Return the (X, Y) coordinate for the center point of the cell that contains the specified text.  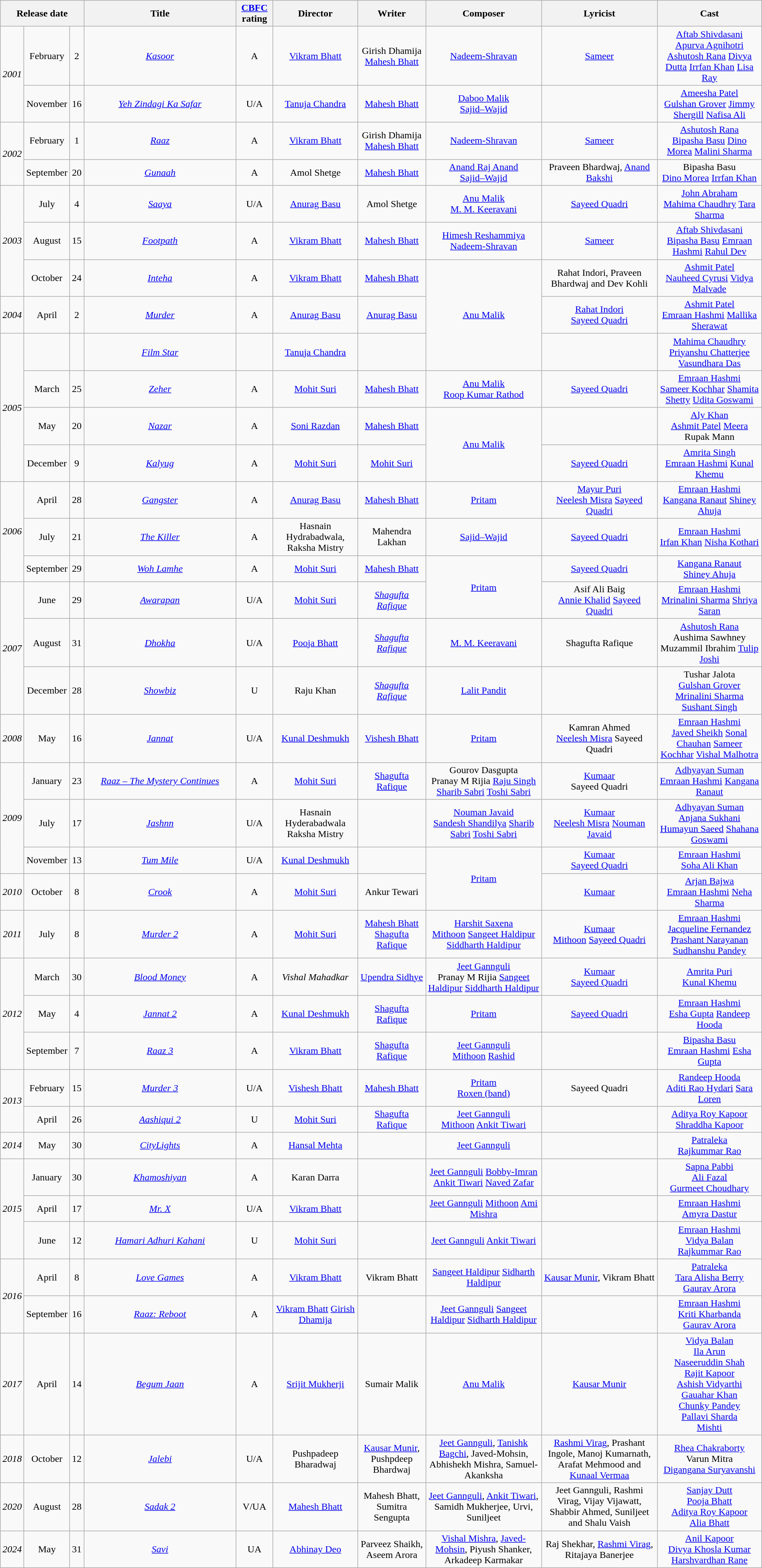
Mayur PuriNeelesh Misra Sayeed Quadri (600, 500)
2013 (12, 1101)
2020 (12, 1507)
UA (254, 1549)
Mahesh BhattShagufta Rafique (391, 934)
Jalebi (160, 1459)
2009 (12, 818)
Nouman JavaidSandesh Shandilya Sharib Sabri Toshi Sabri (484, 823)
Hansal Mehta (315, 1146)
Jeet Gannguli, Ankit Tiwari, Samidh Mukherjee, Urvi, Suniljeet (484, 1507)
John AbrahamMahima Chaudhry Tara Sharma (709, 204)
Gourov DasguptaPranay M Rijia Raju Singh Sharib Sabri Toshi Sabri (484, 781)
Ashmit PatelNauheed Cyrusi Vidya Malvade (709, 278)
2011 (12, 934)
PatralekaRajkummar Rao (709, 1146)
Amrita PuriKunal Khemu (709, 977)
7 (77, 1051)
Anu MalikRoop Kumar Rathod (484, 389)
Emraan HashmiIrfan Khan Nisha Kothari (709, 537)
Ashutosh RanaAushima Sawhney Muzammil Ibrahim Tulip Joshi (709, 642)
Raju Khan (315, 691)
Composer (484, 14)
Jannat (160, 738)
9 (77, 463)
Raaz (160, 141)
Inteha (160, 278)
13 (77, 860)
Jeet GannguliMithoon Rashid (484, 1051)
2008 (12, 738)
Hasnain Hydrabadwala, Raksha Mistry (315, 537)
PritamRoxen (band) (484, 1088)
Nazar (160, 426)
CBFC rating (254, 14)
Jashnn (160, 823)
Jeet Gannguli Ankit Tiwari (484, 1240)
Aftab ShivdasaniBipasha Basu Emraan Hashmi Rahul Dev (709, 241)
Kangana RanautShiney Ahuja (709, 569)
Anil KapoorDivya Khosla KumarHarshvardhan Rane (709, 1549)
Emraan HashmiSameer Kochhar Shamita Shetty Udita Goswami (709, 389)
The Killer (160, 537)
Gangster (160, 500)
Kausar Munir (600, 1384)
Jeet Gannguli, Tanishk Bagchi, Javed-Mohsin, Abhishekh Mishra, Samuel-Akanksha (484, 1459)
2006 (12, 532)
Hamari Adhuri Kahani (160, 1240)
Crook (160, 892)
Srijit Mukherji (315, 1384)
Khamoshiyan (160, 1177)
Mahendra Lakhan (391, 537)
Tum Mile (160, 860)
Begum Jaan (160, 1384)
Ashutosh RanaBipasha Basu Dino Morea Malini Sharma (709, 141)
2014 (12, 1146)
Kumaar (600, 892)
KumaarMithoon Sayeed Quadri (600, 934)
Praveen Bhardwaj, Anand Bakshi (600, 172)
Aly KhanAshmit Patel Meera Rupak Mann (709, 426)
Anand Raj AnandSajid–Wajid (484, 172)
26 (77, 1119)
Jeet Gannguli Sangeet Haldipur Sidharth Haldipur (484, 1314)
2005 (12, 407)
Daboo MalikSajid–Wajid (484, 104)
Jeet Gannguli, Rashmi Virag, Vijay Vijawatt, Shabbir Ahmed, Suniljeet and Shalu Vaish (600, 1507)
Emraan HashmiKangana Ranaut Shiney Ahuja (709, 500)
Vishal Mishra, Javed-Mohsin, Piyush Shanker, Arkadeep Karmakar (484, 1549)
Savi (160, 1549)
Lalit Pandit (484, 691)
V/UA (254, 1507)
2007 (12, 648)
Jeet GannguliMithoon Ankit Tiwari (484, 1119)
Aashiqui 2 (160, 1119)
Sangeet Haldipur Sidharth Haldipur (484, 1277)
Woh Lamhe (160, 569)
CityLights (160, 1146)
Director (315, 14)
Kausar Munir, Vikram Bhatt (600, 1277)
Footpath (160, 241)
M. M. Keeravani (484, 642)
Emraan HashmiEsha Gupta Randeep Hooda (709, 1014)
Blood Money (160, 977)
Rashmi Virag, Prashant Ingole, Manoj Kumarnath, Arafat Mehmood and Kunaal Vermaa (600, 1459)
Emraan HashmiVidya BalanRajkummar Rao (709, 1240)
Asif Ali BaigAnnie Khalid Sayeed Quadri (600, 600)
21 (77, 537)
Sanjay DuttPooja BhattAditya Roy KapoorAlia Bhatt (709, 1507)
25 (77, 389)
Ameesha PatelGulshan Grover Jimmy Shergill Nafisa Ali (709, 104)
Raaz 3 (160, 1051)
Emraan HashmiSoha Ali Khan (709, 860)
Mahima ChaudhryPriyanshu Chatterjee Vasundhara Das (709, 352)
KumaarNeelesh Misra Nouman Javaid (600, 823)
Adhyayan SumanAnjana Sukhani Humayun Saeed Shahana Goswami (709, 823)
Writer (391, 14)
Murder (160, 315)
Awarapan (160, 600)
1 (77, 141)
Arjan BajwaEmraan Hashmi Neha Sharma (709, 892)
2010 (12, 892)
Randeep HoodaAditi Rao Hydari Sara Loren (709, 1088)
Bipasha BasuDino Morea Irrfan Khan (709, 172)
Emraan HashmiAmyra Dastur (709, 1209)
Jeet Gannguli (484, 1146)
Murder 3 (160, 1088)
Bipasha BasuEmraan Hashmi Esha Gupta (709, 1051)
Vikram Bhatt Girish Dhamija (315, 1314)
2017 (12, 1384)
Aditya Roy KapoorShraddha Kapoor (709, 1119)
Sajid–Wajid (484, 537)
Showbiz (160, 691)
2003 (12, 241)
PatralekaTara Alisha BerryGaurav Arora (709, 1277)
Soni Razdan (315, 426)
Mahesh Bhatt, Sumitra Sengupta (391, 1507)
Karan Darra (315, 1177)
Abhinay Deo (315, 1549)
Gunaah (160, 172)
Jeet Gannguli Bobby-Imran Ankit Tiwari Naved Zafar (484, 1177)
Dhokha (160, 642)
Title (160, 14)
Rahat IndoriSayeed Quadri (600, 315)
Himesh ReshammiyaNadeem-Shravan (484, 241)
23 (77, 781)
2018 (12, 1459)
24 (77, 278)
Zeher (160, 389)
Raaz – The Mystery Continues (160, 781)
Lyricist (600, 14)
14 (77, 1384)
Pooja Bhatt (315, 642)
Emraan HashmiKriti KharbandaGaurav Arora (709, 1314)
Raj Shekhar, Rashmi Virag, Ritajaya Banerjee (600, 1549)
Film Star (160, 352)
Release date (42, 14)
Sadak 2 (160, 1507)
Kamran AhmedNeelesh Misra Sayeed Quadri (600, 738)
Cast (709, 14)
Emraan HashmiJaved Sheikh Sonal Chauhan Sameer Kochhar Vishal Malhotra (709, 738)
Amrita SinghEmraan Hashmi Kunal Khemu (709, 463)
Rhea ChakrabortyVarun MitraDigangana Suryavanshi (709, 1459)
Jeet GannguliPranay M Rijia Sangeet Haldipur Siddharth Haldipur (484, 977)
Rahat Indori, Praveen Bhardwaj and Dev Kohli (600, 278)
Jeet Gannguli Mithoon Ami Mishra (484, 1209)
2004 (12, 315)
Ankur Tewari (391, 892)
Upendra Sidhye (391, 977)
Adhyayan SumanEmraan Hashmi Kangana Ranaut (709, 781)
Emraan HashmiMrinalini Sharma Shriya Saran (709, 600)
Ashmit PatelEmraan Hashmi Mallika Sherawat (709, 315)
Raaz: Reboot (160, 1314)
Sapna PabbiAli FazalGurmeet Choudhary (709, 1177)
Love Games (160, 1277)
Aftab ShivdasaniApurva Agnihotri Ashutosh Rana Divya Dutta Irrfan Khan Lisa Ray (709, 56)
2012 (12, 1014)
2001 (12, 74)
Kausar Munir, Pushpdeep Bhardwaj (391, 1459)
2016 (12, 1296)
Parveez Shaikh, Aseem Arora (391, 1549)
2002 (12, 154)
Vidya BalanIla ArunNaseeruddin ShahRajit KapoorAshish VidyarthiGauahar KhanChunky PandeyPallavi ShardaMishti (709, 1384)
Emraan HashmiJacqueline Fernandez Prashant Narayanan Sudhanshu Pandey (709, 934)
Anu MalikM. M. Keeravani (484, 204)
Tushar JalotaGulshan GroverMrinalini Sharma Sushant Singh (709, 691)
Mr. X (160, 1209)
Jannat 2 (160, 1014)
Sumair Malik (391, 1384)
Vishal Mahadkar (315, 977)
Yeh Zindagi Ka Safar (160, 104)
Saaya (160, 204)
Harshit SaxenaMithoon Sangeet Haldipur Siddharth Haldipur (484, 934)
Pushpadeep Bharadwaj (315, 1459)
Murder 2 (160, 934)
Hasnain HyderabadwalaRaksha Mistry (315, 823)
2015 (12, 1209)
Kasoor (160, 56)
Kalyug (160, 463)
2024 (12, 1549)
